Detect which cell encompasses the target text, then output its [X, Y] center coordinate. 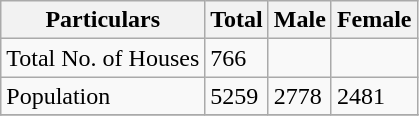
Male [300, 20]
Population [103, 96]
Total No. of Houses [103, 58]
2778 [300, 96]
766 [237, 58]
Total [237, 20]
2481 [374, 96]
Female [374, 20]
Particulars [103, 20]
5259 [237, 96]
